Return [X, Y] of the center of cell containing provided text 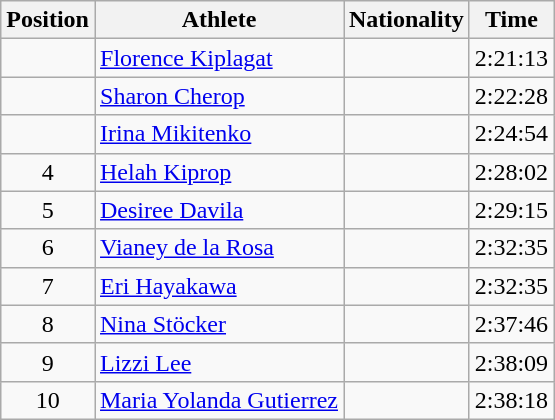
Athlete [218, 20]
Vianey de la Rosa [218, 248]
9 [48, 362]
Time [511, 20]
Desiree Davila [218, 210]
Eri Hayakawa [218, 286]
Lizzi Lee [218, 362]
6 [48, 248]
Nationality [407, 20]
10 [48, 400]
Irina Mikitenko [218, 134]
2:29:15 [511, 210]
Sharon Cherop [218, 96]
Florence Kiplagat [218, 58]
4 [48, 172]
2:24:54 [511, 134]
2:38:18 [511, 400]
8 [48, 324]
2:22:28 [511, 96]
Maria Yolanda Gutierrez [218, 400]
2:21:13 [511, 58]
7 [48, 286]
2:28:02 [511, 172]
2:38:09 [511, 362]
Helah Kiprop [218, 172]
Position [48, 20]
5 [48, 210]
Nina Stöcker [218, 324]
2:37:46 [511, 324]
